Identify which cell holds the provided text, then report its (x, y) central coordinate. 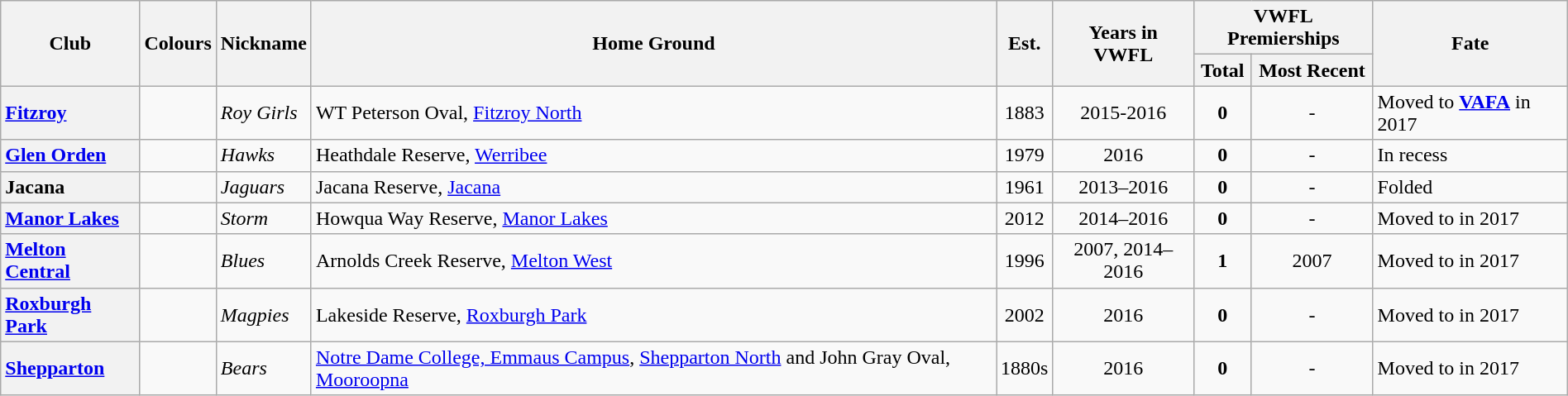
Storm (263, 218)
Colours (178, 43)
2012 (1025, 218)
1 (1222, 261)
Est. (1025, 43)
Bears (263, 369)
Magpies (263, 314)
Fitzroy (70, 112)
Jaguars (263, 187)
Arnolds Creek Reserve, Melton West (653, 261)
Total (1222, 70)
Jacana (70, 187)
Heathdale Reserve, Werribee (653, 155)
Fate (1470, 43)
VWFL Premierships (1284, 28)
2014–2016 (1123, 218)
Roy Girls (263, 112)
2002 (1025, 314)
Melton Central (70, 261)
2007, 2014–2016 (1123, 261)
Hawks (263, 155)
Nickname (263, 43)
1883 (1025, 112)
1979 (1025, 155)
1996 (1025, 261)
In recess (1470, 155)
2015-2016 (1123, 112)
2007 (1312, 261)
Manor Lakes (70, 218)
2013–2016 (1123, 187)
Moved to VAFA in 2017 (1470, 112)
Roxburgh Park (70, 314)
Howqua Way Reserve, Manor Lakes (653, 218)
Glen Orden (70, 155)
Lakeside Reserve, Roxburgh Park (653, 314)
Home Ground (653, 43)
Club (70, 43)
1961 (1025, 187)
Notre Dame College, Emmaus Campus, Shepparton North and John Gray Oval, Mooroopna (653, 369)
Shepparton (70, 369)
Years in VWFL (1123, 43)
Folded (1470, 187)
Blues (263, 261)
Most Recent (1312, 70)
Jacana Reserve, Jacana (653, 187)
1880s (1025, 369)
WT Peterson Oval, Fitzroy North (653, 112)
